Output the [X, Y] coordinate of the center of the cell containing the given text.  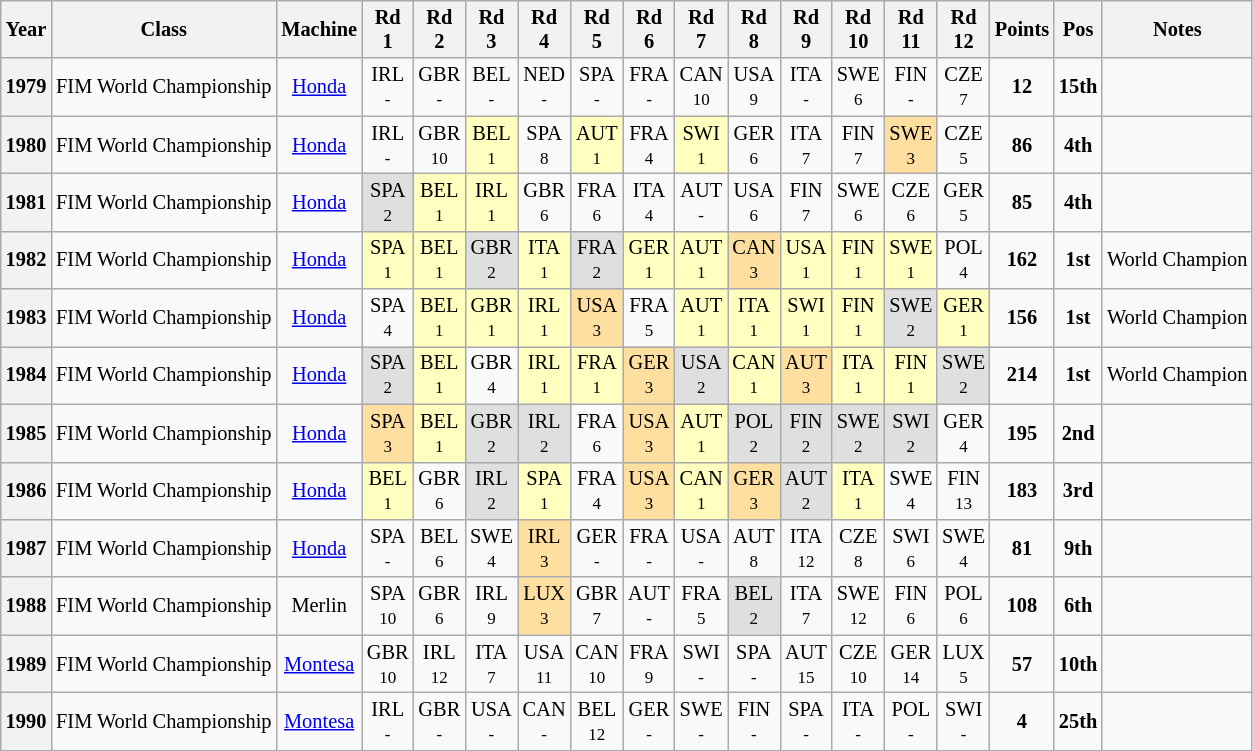
LUX5 [964, 664]
SWE3 [912, 145]
GBR1 [492, 318]
85 [1022, 202]
POL- [912, 721]
1984 [26, 375]
86 [1022, 145]
CZE6 [912, 202]
4 [1022, 721]
CAN3 [754, 260]
SWE1 [912, 260]
SWE- [702, 721]
Rd5 [596, 29]
FRA2 [596, 260]
BEL12 [596, 721]
GER14 [912, 664]
AUT8 [754, 548]
57 [1022, 664]
GBR7 [596, 606]
Rd10 [858, 29]
162 [1022, 260]
10th [1078, 664]
183 [1022, 491]
1989 [26, 664]
1981 [26, 202]
Rd1 [388, 29]
NED- [544, 87]
195 [1022, 433]
USA6 [754, 202]
Rd3 [492, 29]
BEL2 [754, 606]
1987 [26, 548]
CZE7 [964, 87]
SPA4 [388, 318]
1988 [26, 606]
POL4 [964, 260]
SPA3 [388, 433]
CZE5 [964, 145]
SWI2 [912, 433]
SPA10 [388, 606]
GER5 [964, 202]
AUT15 [806, 664]
FRA1 [596, 375]
FIN6 [912, 606]
Notes [1177, 29]
Class [164, 29]
ITA12 [806, 548]
Rd4 [544, 29]
Pos [1078, 29]
SWI6 [912, 548]
FRA9 [649, 664]
FIN2 [806, 433]
POL2 [754, 433]
25th [1078, 721]
156 [1022, 318]
CAN- [544, 721]
Rd12 [964, 29]
ITA4 [649, 202]
Machine [319, 29]
1986 [26, 491]
GER4 [964, 433]
1985 [26, 433]
CZE10 [858, 664]
FIN13 [964, 491]
1979 [26, 87]
Year [26, 29]
BEL- [492, 87]
SWE12 [858, 606]
Rd8 [754, 29]
9th [1078, 548]
IRL12 [439, 664]
Rd6 [649, 29]
214 [1022, 375]
1980 [26, 145]
81 [1022, 548]
Rd11 [912, 29]
USA2 [702, 375]
USA9 [754, 87]
LUX3 [544, 606]
GER6 [754, 145]
1990 [26, 721]
AUT3 [806, 375]
1982 [26, 260]
USA1 [806, 260]
1983 [26, 318]
Merlin [319, 606]
AUT2 [806, 491]
IRL9 [492, 606]
Rd7 [702, 29]
BEL6 [439, 548]
Points [1022, 29]
CZE8 [858, 548]
Rd2 [439, 29]
108 [1022, 606]
POL6 [964, 606]
15th [1078, 87]
USA11 [544, 664]
Rd9 [806, 29]
SPA8 [544, 145]
12 [1022, 87]
GBR4 [492, 375]
2nd [1078, 433]
IRL3 [544, 548]
6th [1078, 606]
3rd [1078, 491]
